Identify which cell holds the provided text, then report its [x, y] central coordinate. 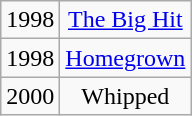
Whipped [126, 96]
2000 [30, 96]
Homegrown [126, 58]
The Big Hit [126, 20]
